From the cell containing the given text, extract its center point as (X, Y) coordinate. 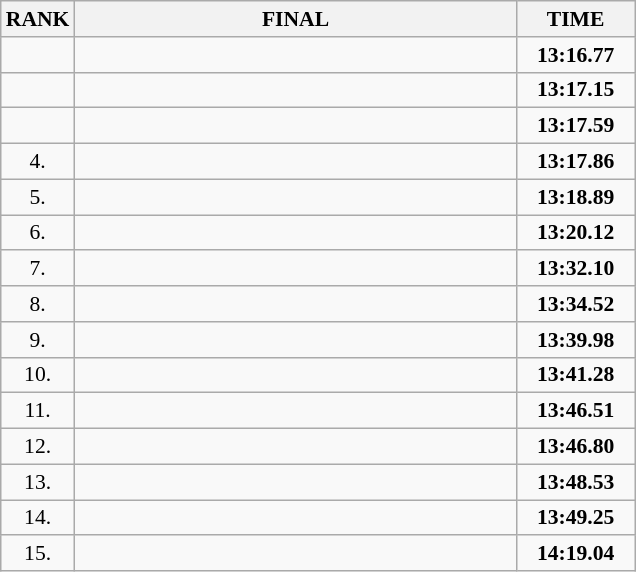
13:17.86 (576, 162)
RANK (38, 19)
13:41.28 (576, 375)
14:19.04 (576, 554)
9. (38, 340)
13:34.52 (576, 304)
TIME (576, 19)
13:20.12 (576, 233)
12. (38, 447)
13:16.77 (576, 55)
15. (38, 554)
13:18.89 (576, 197)
5. (38, 197)
10. (38, 375)
14. (38, 518)
7. (38, 269)
13:46.51 (576, 411)
13:17.15 (576, 90)
13:48.53 (576, 482)
13:39.98 (576, 340)
13:46.80 (576, 447)
13. (38, 482)
4. (38, 162)
13:32.10 (576, 269)
FINAL (295, 19)
13:49.25 (576, 518)
8. (38, 304)
11. (38, 411)
6. (38, 233)
13:17.59 (576, 126)
